Provide the (x, y) coordinate of the cell's center where the given text is located.  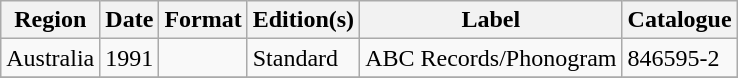
Standard (303, 58)
Catalogue (680, 20)
ABC Records/Phonogram (491, 58)
846595-2 (680, 58)
Region (50, 20)
Label (491, 20)
Date (130, 20)
Format (203, 20)
Edition(s) (303, 20)
1991 (130, 58)
Australia (50, 58)
